Return the [X, Y] coordinate for the center point of the cell that contains the specified text.  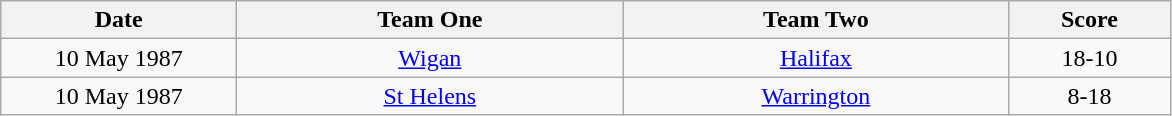
Team Two [816, 20]
St Helens [430, 96]
Date [119, 20]
18-10 [1090, 58]
Wigan [430, 58]
Warrington [816, 96]
8-18 [1090, 96]
Score [1090, 20]
Team One [430, 20]
Halifax [816, 58]
